Pinpoint the cell where the given text exists, returning its (X, Y) midpoint coordinate. 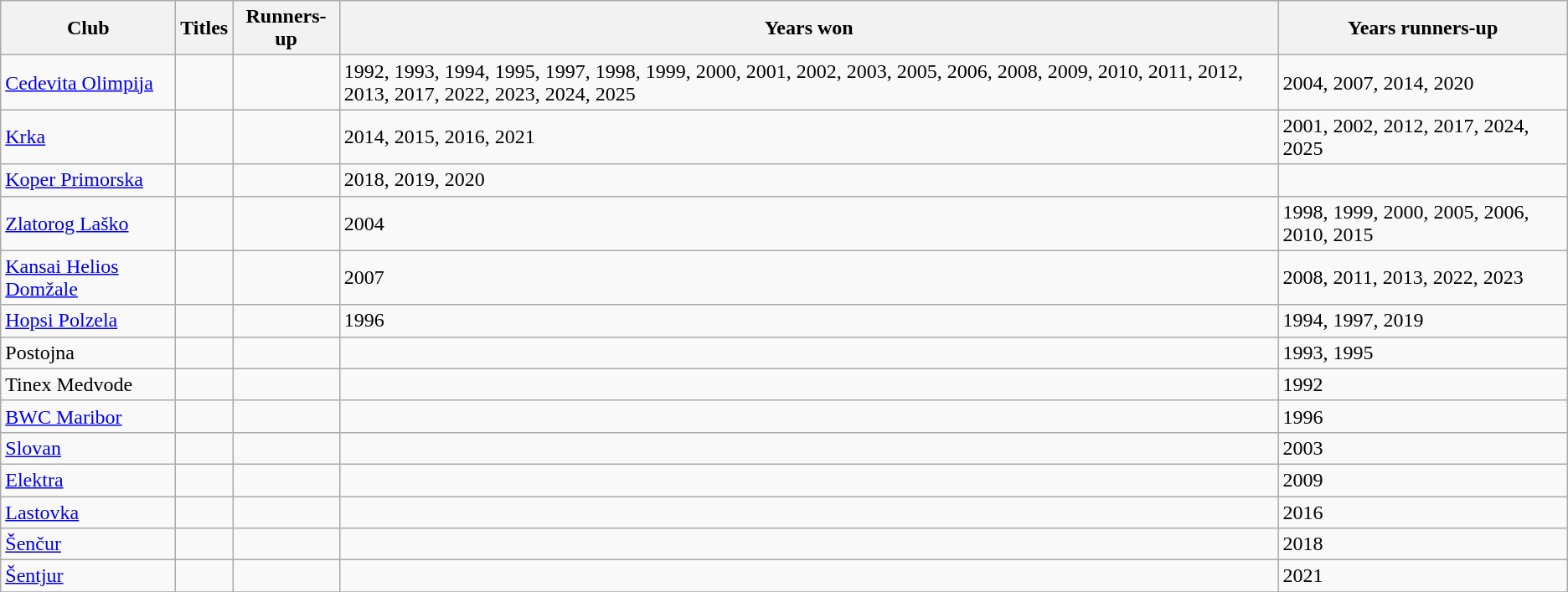
Years won (809, 28)
Postojna (89, 353)
Elektra (89, 480)
2007 (809, 278)
2018, 2019, 2020 (809, 180)
1992, 1993, 1994, 1995, 1997, 1998, 1999, 2000, 2001, 2002, 2003, 2005, 2006, 2008, 2009, 2010, 2011, 2012, 2013, 2017, 2022, 2023, 2024, 2025 (809, 82)
Cedevita Olimpija (89, 82)
Lastovka (89, 512)
2001, 2002, 2012, 2017, 2024, 2025 (1422, 137)
Šenčur (89, 544)
Šentjur (89, 576)
2018 (1422, 544)
Zlatorog Laško (89, 223)
1992 (1422, 384)
Kansai Helios Domžale (89, 278)
Slovan (89, 448)
Koper Primorska (89, 180)
1998, 1999, 2000, 2005, 2006, 2010, 2015 (1422, 223)
Krka (89, 137)
2021 (1422, 576)
BWC Maribor (89, 416)
Titles (204, 28)
Runners-up (286, 28)
Hopsi Polzela (89, 321)
1993, 1995 (1422, 353)
2003 (1422, 448)
2004 (809, 223)
2004, 2007, 2014, 2020 (1422, 82)
2016 (1422, 512)
2014, 2015, 2016, 2021 (809, 137)
1994, 1997, 2019 (1422, 321)
Years runners-up (1422, 28)
2009 (1422, 480)
Club (89, 28)
Tinex Medvode (89, 384)
2008, 2011, 2013, 2022, 2023 (1422, 278)
